Identify which cell holds the provided text, then report its [x, y] central coordinate. 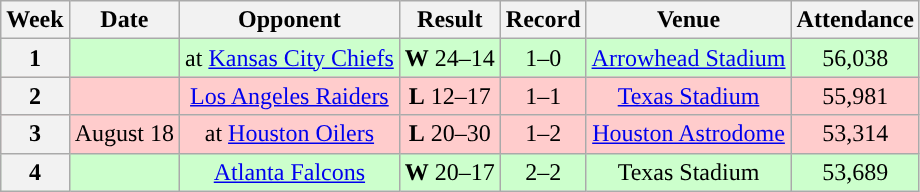
L 20–30 [450, 134]
1–1 [543, 96]
L 12–17 [450, 96]
Atlanta Falcons [290, 172]
at Kansas City Chiefs [290, 58]
W 20–17 [450, 172]
Date [124, 20]
4 [35, 172]
Houston Astrodome [688, 134]
Week [35, 20]
Los Angeles Raiders [290, 96]
1–2 [543, 134]
53,689 [855, 172]
2–2 [543, 172]
3 [35, 134]
Record [543, 20]
55,981 [855, 96]
August 18 [124, 134]
Arrowhead Stadium [688, 58]
at Houston Oilers [290, 134]
56,038 [855, 58]
1–0 [543, 58]
2 [35, 96]
W 24–14 [450, 58]
53,314 [855, 134]
Opponent [290, 20]
Result [450, 20]
Venue [688, 20]
Attendance [855, 20]
1 [35, 58]
